Determine the [X, Y] coordinate at the center of the cell enclosing the given text.  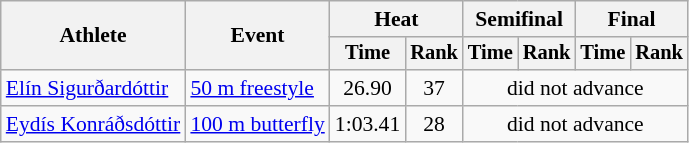
Elín Sigurðardóttir [94, 88]
Event [257, 36]
1:03.41 [368, 124]
28 [434, 124]
Semifinal [519, 19]
100 m butterfly [257, 124]
26.90 [368, 88]
Heat [396, 19]
Final [631, 19]
Eydís Konráðsdóttir [94, 124]
37 [434, 88]
50 m freestyle [257, 88]
Athlete [94, 36]
